Scan for the cell matching the given text and deliver its [X, Y] coordinate at center. 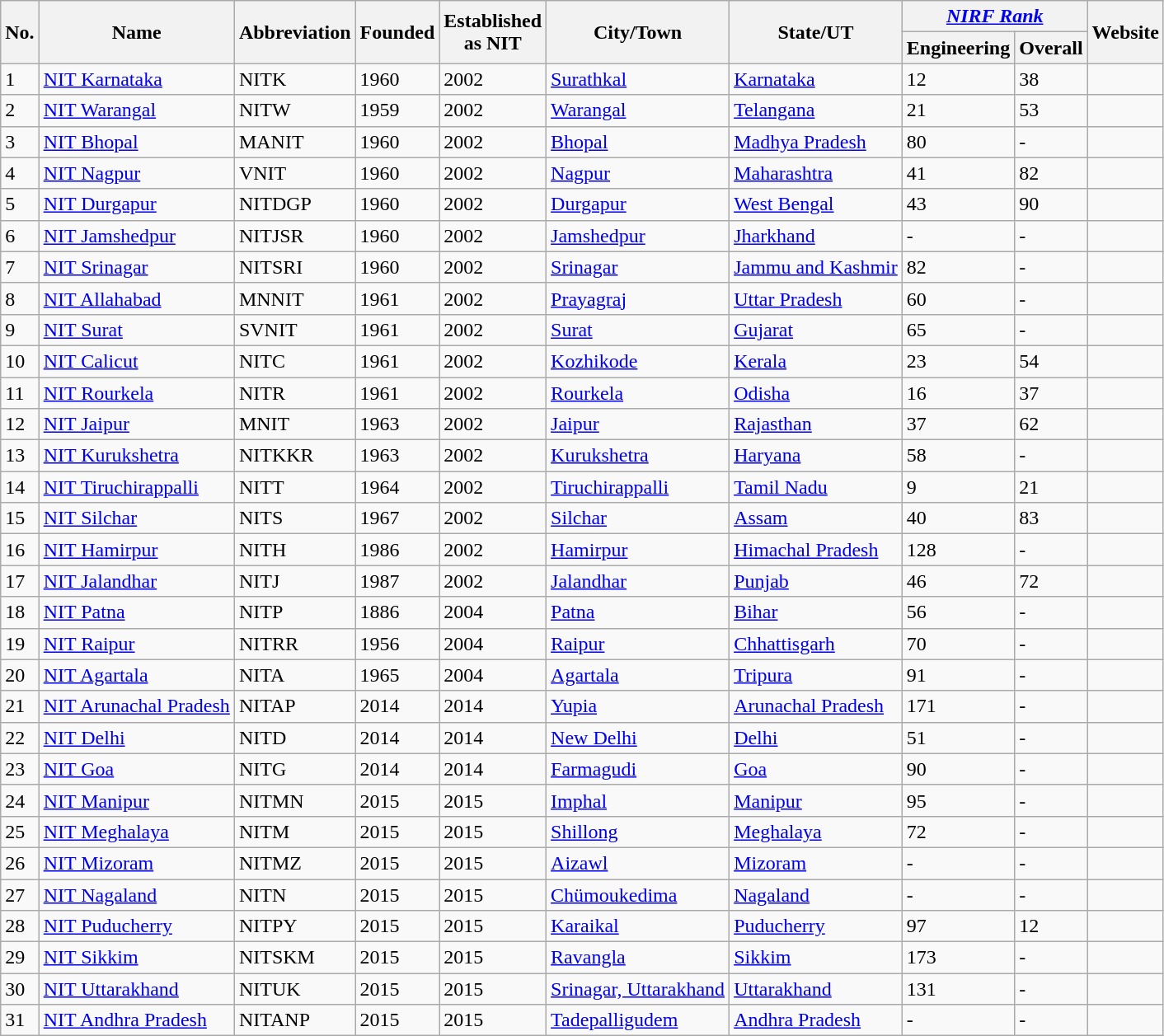
NITG [295, 769]
25 [20, 832]
MNIT [295, 424]
NITD [295, 738]
NIT Kurukshetra [137, 456]
NIT Nagpur [137, 173]
Meghalaya [816, 832]
Jharkhand [816, 236]
Raipur [638, 644]
20 [20, 675]
Delhi [816, 738]
Nagpur [638, 173]
128 [958, 550]
1986 [397, 550]
NIT Warangal [137, 110]
1965 [397, 675]
NITR [295, 393]
Maharashtra [816, 173]
New Delhi [638, 738]
NIT Jamshedpur [137, 236]
NIT Allahabad [137, 298]
Engineering [958, 48]
NIT Durgapur [137, 204]
Rourkela [638, 393]
Kozhikode [638, 361]
11 [20, 393]
Jammu and Kashmir [816, 267]
Chhattisgarh [816, 644]
Odisha [816, 393]
10 [20, 361]
NITUK [295, 989]
NIT Goa [137, 769]
NITW [295, 110]
Tadepalligudem [638, 1020]
1 [20, 79]
Warangal [638, 110]
26 [20, 863]
NITPY [295, 926]
Manipur [816, 800]
Srinagar [638, 267]
NIT Manipur [137, 800]
60 [958, 298]
NITS [295, 518]
NIT Silchar [137, 518]
Shillong [638, 832]
NITK [295, 79]
Silchar [638, 518]
51 [958, 738]
NIT Patna [137, 612]
171 [958, 706]
1956 [397, 644]
Bihar [816, 612]
NITDGP [295, 204]
NITMN [295, 800]
NIT Mizoram [137, 863]
Imphal [638, 800]
NITRR [295, 644]
Himachal Pradesh [816, 550]
Karnataka [816, 79]
VNIT [295, 173]
NITM [295, 832]
Website [1125, 32]
Uttarakhand [816, 989]
Tripura [816, 675]
NITH [295, 550]
Nagaland [816, 894]
Andhra Pradesh [816, 1020]
Jalandhar [638, 581]
NITANP [295, 1020]
Bhopal [638, 142]
19 [20, 644]
NIT Tiruchirappalli [137, 487]
131 [958, 989]
SVNIT [295, 330]
Tiruchirappalli [638, 487]
Puducherry [816, 926]
14 [20, 487]
NIT Arunachal Pradesh [137, 706]
13 [20, 456]
Assam [816, 518]
NIT Hamirpur [137, 550]
Patna [638, 612]
NITMZ [295, 863]
28 [20, 926]
70 [958, 644]
173 [958, 958]
NIRF Rank [994, 16]
West Bengal [816, 204]
62 [1051, 424]
NITJ [295, 581]
Punjab [816, 581]
MANIT [295, 142]
91 [958, 675]
NITSKM [295, 958]
Gujarat [816, 330]
NIT Andhra Pradesh [137, 1020]
31 [20, 1020]
24 [20, 800]
Madhya Pradesh [816, 142]
4 [20, 173]
65 [958, 330]
City/Town [638, 32]
NIT Uttarakhand [137, 989]
Hamirpur [638, 550]
1886 [397, 612]
Jamshedpur [638, 236]
Name [137, 32]
NITSRI [295, 267]
Founded [397, 32]
46 [958, 581]
1967 [397, 518]
NIT Jaipur [137, 424]
NIT Jalandhar [137, 581]
Karaikal [638, 926]
Overall [1051, 48]
NITA [295, 675]
Surat [638, 330]
NIT Sikkim [137, 958]
8 [20, 298]
NITKKR [295, 456]
18 [20, 612]
22 [20, 738]
Arunachal Pradesh [816, 706]
5 [20, 204]
NITC [295, 361]
15 [20, 518]
17 [20, 581]
Ravangla [638, 958]
41 [958, 173]
Establishedas NIT [493, 32]
27 [20, 894]
NITAP [295, 706]
3 [20, 142]
NIT Raipur [137, 644]
80 [958, 142]
Jaipur [638, 424]
Tamil Nadu [816, 487]
NIT Meghalaya [137, 832]
1987 [397, 581]
Rajasthan [816, 424]
Agartala [638, 675]
6 [20, 236]
Prayagraj [638, 298]
83 [1051, 518]
NIT Srinagar [137, 267]
NIT Karnataka [137, 79]
Uttar Pradesh [816, 298]
No. [20, 32]
Abbreviation [295, 32]
30 [20, 989]
NIT Calicut [137, 361]
Haryana [816, 456]
58 [958, 456]
NIT Agartala [137, 675]
State/UT [816, 32]
NIT Rourkela [137, 393]
Durgapur [638, 204]
NIT Bhopal [137, 142]
56 [958, 612]
53 [1051, 110]
Kerala [816, 361]
NIT Puducherry [137, 926]
NITP [295, 612]
Telangana [816, 110]
1964 [397, 487]
Goa [816, 769]
40 [958, 518]
7 [20, 267]
29 [20, 958]
NIT Surat [137, 330]
MNNIT [295, 298]
Mizoram [816, 863]
NITT [295, 487]
Aizawl [638, 863]
Chümoukedima [638, 894]
Yupia [638, 706]
54 [1051, 361]
NITJSR [295, 236]
NIT Delhi [137, 738]
1959 [397, 110]
Kurukshetra [638, 456]
38 [1051, 79]
NIT Nagaland [137, 894]
97 [958, 926]
Srinagar, Uttarakhand [638, 989]
2 [20, 110]
Sikkim [816, 958]
Surathkal [638, 79]
Farmagudi [638, 769]
95 [958, 800]
43 [958, 204]
NITN [295, 894]
